For the text-containing cell, return its midpoint in [x, y] coordinate format. 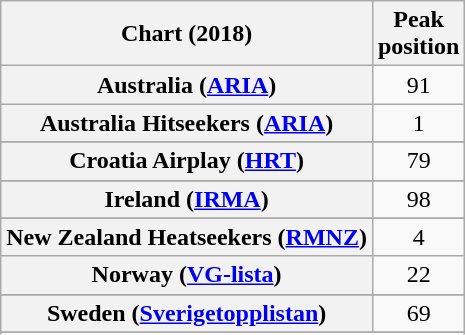
69 [418, 313]
91 [418, 85]
Sweden (Sverigetopplistan) [187, 313]
Norway (VG-lista) [187, 275]
Australia (ARIA) [187, 85]
1 [418, 123]
Ireland (IRMA) [187, 199]
Australia Hitseekers (ARIA) [187, 123]
Chart (2018) [187, 34]
4 [418, 237]
New Zealand Heatseekers (RMNZ) [187, 237]
Peak position [418, 34]
Croatia Airplay (HRT) [187, 161]
22 [418, 275]
98 [418, 199]
79 [418, 161]
